Search for the cell housing the specified text and yield its [x, y] center coordinate. 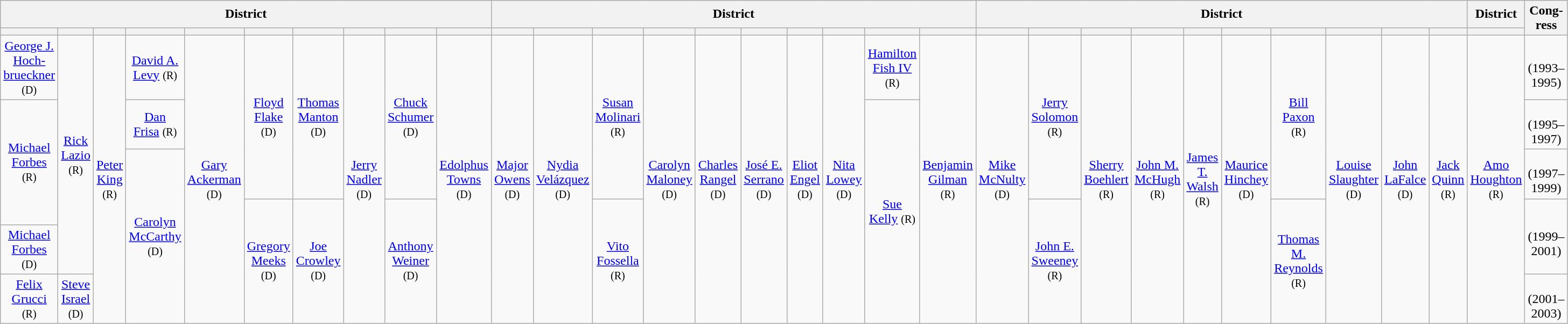
(1999–2001) [1546, 236]
(1997–1999) [1546, 174]
FelixGrucci (R) [29, 299]
JerryNadler(D) [364, 180]
Cong­ress [1546, 18]
JoeCrowley(D) [318, 261]
CarolynMaloney(D) [669, 180]
GaryAckerman(D) [214, 180]
SherryBoehlert(R) [1107, 180]
José E.Serrano(D) [764, 180]
RickLazio (R) [76, 155]
FloydFlake(D) [268, 117]
PeterKing(R) [109, 180]
George J. Hoch-brueckner (D) [29, 68]
John M.McHugh(R) [1157, 180]
SusanMolinari(R) [618, 117]
(1995–1997) [1546, 124]
JohnLaFalce(D) [1405, 180]
HamiltonFish IV (R) [892, 68]
JackQuinn(R) [1448, 180]
ThomasM.Reynolds(R) [1299, 261]
NydiaVelázquez(D) [563, 180]
JerrySolomon(R) [1055, 117]
Michael Forbes (D) [29, 249]
MajorOwens(D) [512, 180]
David A.Levy (R) [155, 68]
(1993–1995) [1546, 68]
AnthonyWeiner(D) [410, 261]
(2001–2003) [1546, 299]
LouiseSlaughter(D) [1354, 180]
NitaLowey(D) [844, 180]
SueKelly (R) [892, 212]
CharlesRangel(D) [718, 180]
MichaelForbes (R) [29, 162]
ChuckSchumer(D) [410, 117]
EdolphusTowns(D) [464, 180]
AmoHoughton(R) [1496, 180]
MikeMcNulty(D) [1002, 180]
CarolynMcCarthy(D) [155, 236]
BillPaxon(R) [1299, 117]
GregoryMeeks(D) [268, 261]
JamesT.Walsh(R) [1202, 180]
John E.Sweeney(R) [1055, 261]
SteveIsrael (D) [76, 299]
MauriceHinchey(D) [1246, 180]
DanFrisa (R) [155, 124]
VitoFossella(R) [618, 261]
ThomasManton(D) [318, 117]
BenjaminGilman(R) [948, 180]
EliotEngel(D) [804, 180]
